Locate the cell with the specified text and output its [x, y] center coordinate. 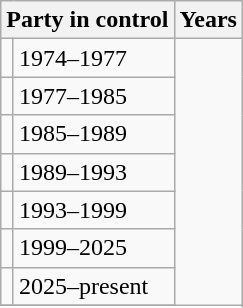
1999–2025 [94, 248]
1974–1977 [94, 58]
Party in control [88, 20]
1993–1999 [94, 210]
1985–1989 [94, 134]
Years [208, 20]
1977–1985 [94, 96]
1989–1993 [94, 172]
2025–present [94, 286]
